Identify which cell holds the provided text, then report its (X, Y) central coordinate. 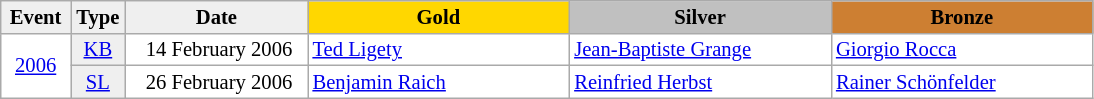
2006 (36, 65)
Reinfried Herbst (700, 81)
Rainer Schönfelder (962, 81)
Benjamin Raich (439, 81)
Ted Ligety (439, 49)
SL (98, 81)
Type (98, 16)
Event (36, 16)
Gold (439, 16)
Silver (700, 16)
KB (98, 49)
Jean-Baptiste Grange (700, 49)
Bronze (962, 16)
14 February 2006 (216, 49)
Giorgio Rocca (962, 49)
26 February 2006 (216, 81)
Date (216, 16)
